Pinpoint the cell where the given text exists, returning its (x, y) midpoint coordinate. 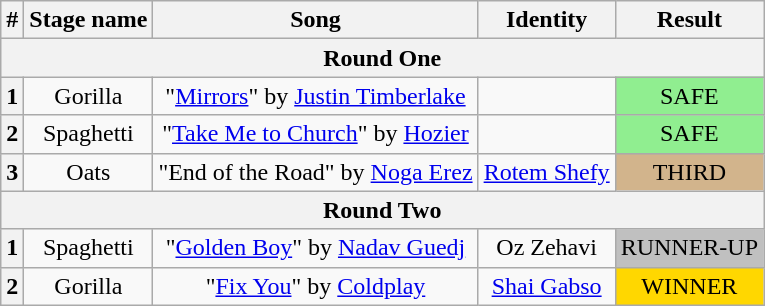
"End of the Road" by Noga Erez (316, 172)
3 (12, 172)
Oz Zehavi (546, 248)
RUNNER-UP (689, 248)
"Mirrors" by Justin Timberlake (316, 96)
THIRD (689, 172)
"Fix You" by Coldplay (316, 286)
"Golden Boy" by Nadav Guedj (316, 248)
Rotem Shefy (546, 172)
Identity (546, 20)
Oats (88, 172)
Stage name (88, 20)
Round One (382, 58)
Song (316, 20)
Round Two (382, 210)
"Take Me to Church" by Hozier (316, 134)
WINNER (689, 286)
Result (689, 20)
# (12, 20)
Shai Gabso (546, 286)
